For the text-containing cell, return its midpoint in [X, Y] coordinate format. 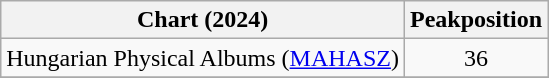
Peakposition [476, 20]
36 [476, 58]
Chart (2024) [203, 20]
Hungarian Physical Albums (MAHASZ) [203, 58]
